Search for the cell housing the specified text and yield its [x, y] center coordinate. 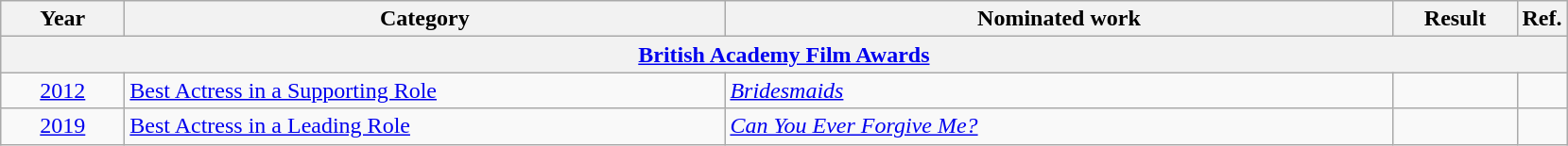
Ref. [1542, 19]
2019 [62, 126]
Best Actress in a Supporting Role [425, 90]
Category [425, 19]
Bridesmaids [1059, 90]
Year [62, 19]
British Academy Film Awards [784, 55]
2012 [62, 90]
Can You Ever Forgive Me? [1059, 126]
Best Actress in a Leading Role [425, 126]
Result [1456, 19]
Nominated work [1059, 19]
